From the cell containing the given text, extract its center point as [X, Y] coordinate. 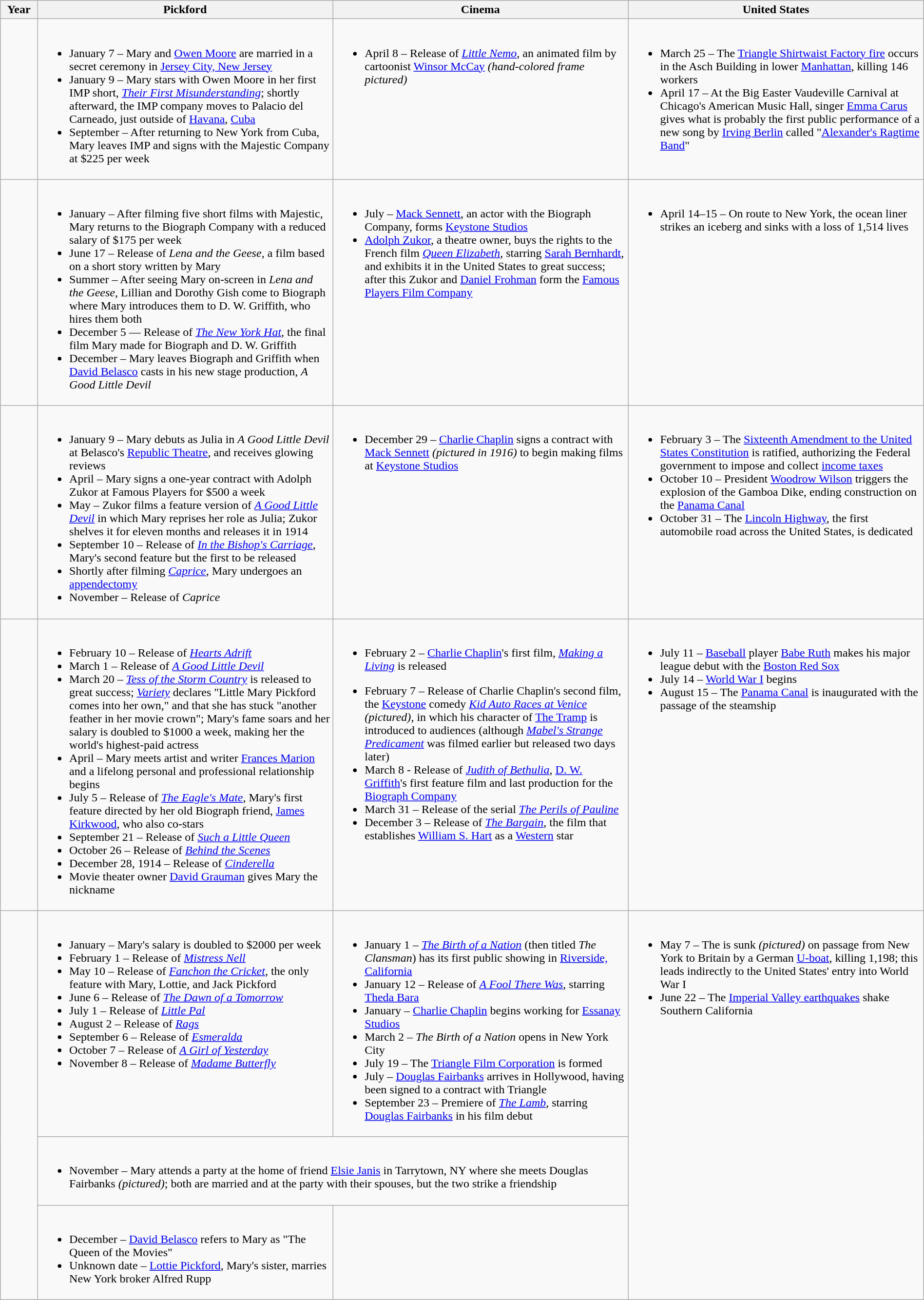
Year [19, 10]
April 8 – Release of Little Nemo, an animated film by cartoonist Winsor McCay (hand-colored frame pictured) [481, 99]
Pickford [185, 10]
Cinema [481, 10]
December 29 – Charlie Chaplin signs a contract with Mack Sennett (pictured in 1916) to begin making films at Keystone Studios [481, 512]
April 14–15 – On route to New York, the ocean liner strikes an iceberg and sinks with a loss of 1,514 lives [776, 292]
United States [776, 10]
